Return [X, Y] of the center of cell containing provided text 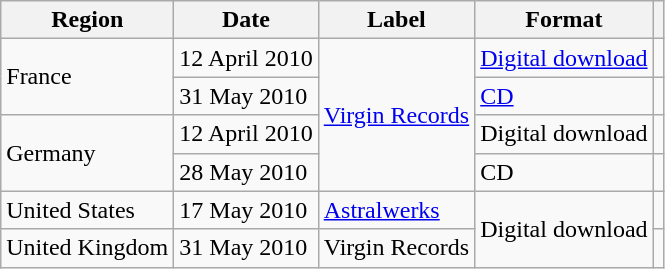
United States [88, 210]
United Kingdom [88, 248]
Astralwerks [396, 210]
France [88, 77]
Region [88, 20]
17 May 2010 [246, 210]
Germany [88, 153]
Format [564, 20]
Date [246, 20]
Label [396, 20]
28 May 2010 [246, 172]
